Extract the (X, Y) coordinate from the center of the cell holding the provided text.  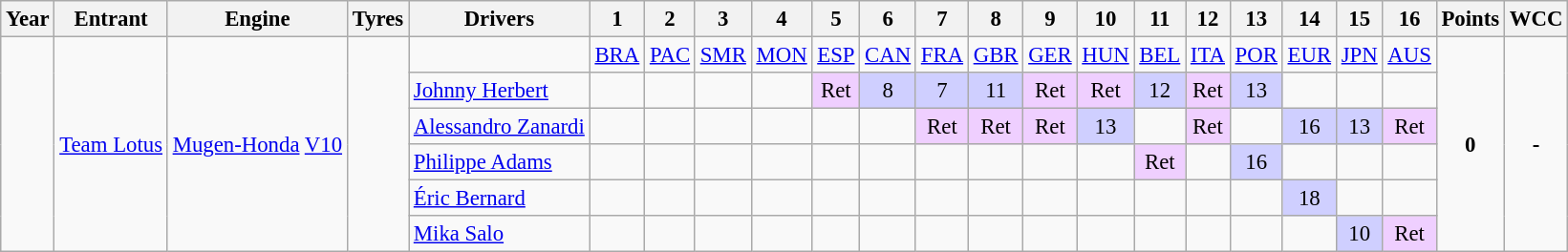
GER (1050, 55)
9 (1050, 19)
15 (1359, 19)
Points (1470, 19)
MON (782, 55)
CAN (889, 55)
3 (722, 19)
Éric Bernard (500, 199)
Tyres (377, 19)
POR (1256, 55)
AUS (1409, 55)
6 (889, 19)
4 (782, 19)
Engine (257, 19)
2 (671, 19)
FRA (942, 55)
SMR (722, 55)
EUR (1309, 55)
Drivers (500, 19)
5 (836, 19)
Alessandro Zanardi (500, 127)
1 (617, 19)
Johnny Herbert (500, 91)
PAC (671, 55)
GBR (996, 55)
Mika Salo (500, 234)
18 (1309, 199)
Philippe Adams (500, 162)
HUN (1106, 55)
ESP (836, 55)
JPN (1359, 55)
BRA (617, 55)
WCC (1536, 19)
BEL (1160, 55)
ITA (1208, 55)
Year (28, 19)
14 (1309, 19)
Entrant (111, 19)
